Identify which cell holds the provided text, then report its [x, y] central coordinate. 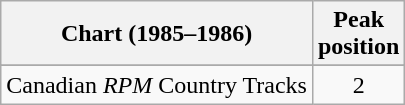
Peakposition [358, 34]
Canadian RPM Country Tracks [157, 85]
Chart (1985–1986) [157, 34]
2 [358, 85]
